Locate the cell with the specified text and output its [X, Y] center coordinate. 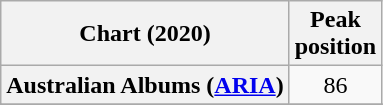
Peakposition [335, 34]
Chart (2020) [145, 34]
86 [335, 85]
Australian Albums (ARIA) [145, 85]
